Locate the cell with the specified text and output its [X, Y] center coordinate. 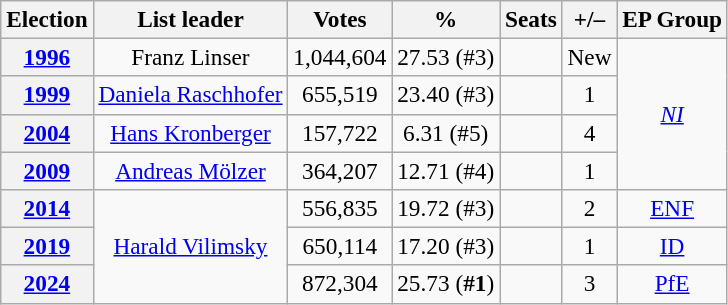
New [590, 57]
Andreas Mölzer [190, 170]
Franz Linser [190, 57]
+/– [590, 19]
Daniela Raschhofer [190, 95]
% [446, 19]
364,207 [340, 170]
19.72 (#3) [446, 208]
ENF [672, 208]
2004 [47, 133]
Votes [340, 19]
EP Group [672, 19]
650,114 [340, 246]
1,044,604 [340, 57]
NI [672, 114]
Hans Kronberger [190, 133]
Harald Vilimsky [190, 246]
2009 [47, 170]
17.20 (#3) [446, 246]
556,835 [340, 208]
872,304 [340, 284]
2019 [47, 246]
655,519 [340, 95]
6.31 (#5) [446, 133]
ID [672, 246]
23.40 (#3) [446, 95]
157,722 [340, 133]
1996 [47, 57]
1999 [47, 95]
List leader [190, 19]
3 [590, 284]
Seats [532, 19]
27.53 (#3) [446, 57]
25.73 (#1) [446, 284]
4 [590, 133]
2024 [47, 284]
2 [590, 208]
PfE [672, 284]
2014 [47, 208]
Election [47, 19]
12.71 (#4) [446, 170]
